Search for the cell housing the specified text and yield its [X, Y] center coordinate. 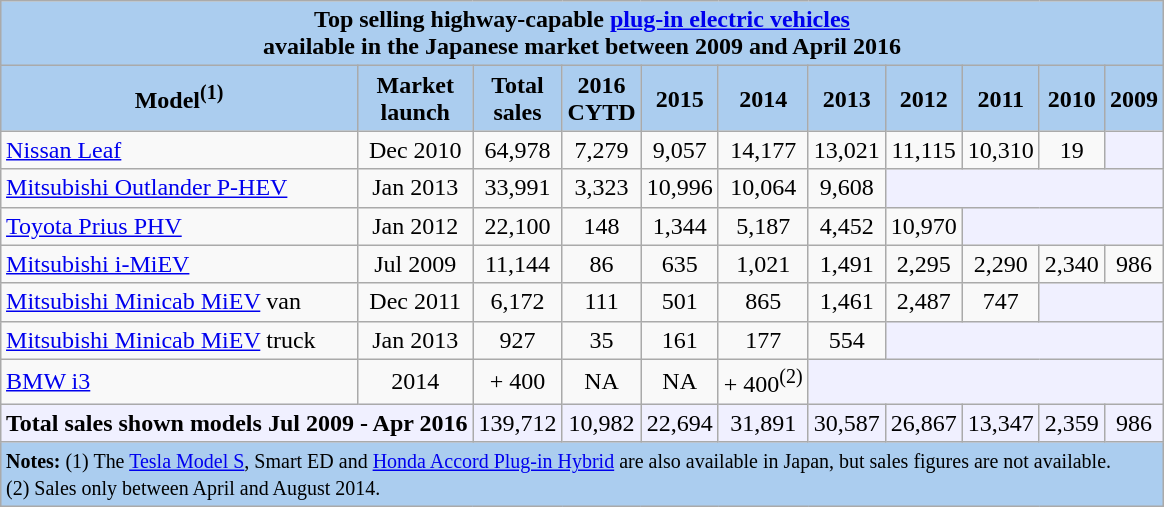
9,057 [680, 150]
501 [680, 302]
30,587 [846, 423]
31,891 [763, 423]
10,310 [1000, 150]
177 [763, 340]
10,982 [602, 423]
2,295 [924, 264]
865 [763, 302]
Nissan Leaf [180, 150]
4,452 [846, 226]
2016CYTD [602, 98]
148 [602, 226]
Top selling highway-capable plug-in electric vehiclesavailable in the Japanese market between 2009 and April 2016 [582, 34]
161 [680, 340]
2011 [1000, 98]
1,021 [763, 264]
2012 [924, 98]
2013 [846, 98]
2,359 [1072, 423]
Jul 2009 [415, 264]
26,867 [924, 423]
Total sales shown models Jul 2009 - Apr 2016 [237, 423]
10,064 [763, 188]
2,340 [1072, 264]
13,021 [846, 150]
139,712 [518, 423]
1,461 [846, 302]
747 [1000, 302]
Mitsubishi i-MiEV [180, 264]
64,978 [518, 150]
7,279 [602, 150]
11,144 [518, 264]
Model(1) [180, 98]
+ 400 [518, 382]
6,172 [518, 302]
Mitsubishi Outlander P-HEV [180, 188]
554 [846, 340]
2010 [1072, 98]
33,991 [518, 188]
19 [1072, 150]
635 [680, 264]
9,608 [846, 188]
Dec 2010 [415, 150]
Toyota Prius PHV [180, 226]
13,347 [1000, 423]
+ 400(2) [763, 382]
BMW i3 [180, 382]
2,290 [1000, 264]
1,491 [846, 264]
10,996 [680, 188]
22,100 [518, 226]
22,694 [680, 423]
Dec 2011 [415, 302]
5,187 [763, 226]
10,970 [924, 226]
111 [602, 302]
Mitsubishi Minicab MiEV van [180, 302]
14,177 [763, 150]
3,323 [602, 188]
Totalsales [518, 98]
Jan 2012 [415, 226]
2015 [680, 98]
2009 [1134, 98]
35 [602, 340]
2,487 [924, 302]
Mitsubishi Minicab MiEV truck [180, 340]
11,115 [924, 150]
86 [602, 264]
927 [518, 340]
Marketlaunch [415, 98]
1,344 [680, 226]
